Locate the cell with the specified text and output its (x, y) center coordinate. 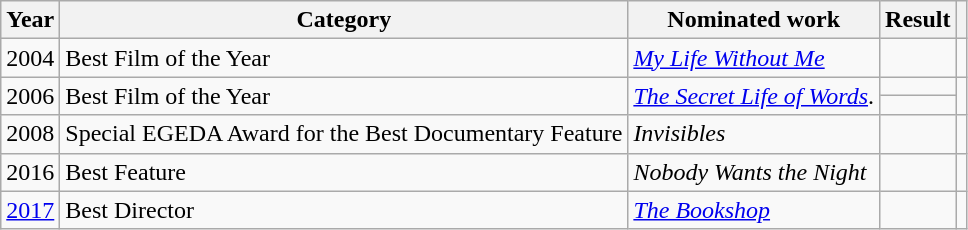
Best Feature (344, 172)
The Bookshop (754, 210)
Category (344, 20)
Invisibles (754, 134)
Nominated work (754, 20)
The Secret Life of Words. (754, 96)
Nobody Wants the Night (754, 172)
2006 (30, 96)
Special EGEDA Award for the Best Documentary Feature (344, 134)
2008 (30, 134)
My Life Without Me (754, 58)
2004 (30, 58)
2017 (30, 210)
Best Director (344, 210)
2016 (30, 172)
Result (918, 20)
Year (30, 20)
